Extract the [x, y] coordinate from the center of the cell holding the provided text.  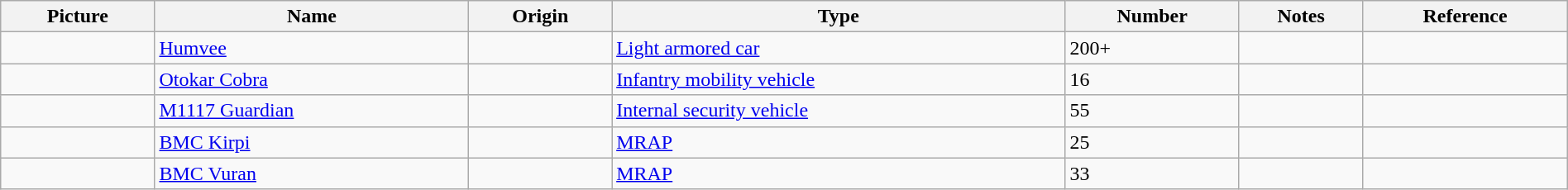
Humvee [312, 48]
25 [1153, 142]
200+ [1153, 48]
Type [839, 17]
Name [312, 17]
M1117 Guardian [312, 111]
16 [1153, 79]
Reference [1465, 17]
Otokar Cobra [312, 79]
Notes [1300, 17]
BMC Vuran [312, 173]
Infantry mobility vehicle [839, 79]
BMC Kirpi [312, 142]
Picture [78, 17]
Origin [541, 17]
Number [1153, 17]
Internal security vehicle [839, 111]
Light armored car [839, 48]
55 [1153, 111]
33 [1153, 173]
